Locate the cell with the specified text and output its [X, Y] center coordinate. 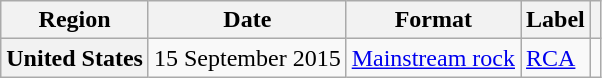
Date [247, 20]
United States [75, 58]
Format [433, 20]
Region [75, 20]
RCA [556, 58]
Mainstream rock [433, 58]
15 September 2015 [247, 58]
Label [556, 20]
